Find where the given text appears and provide that cell's center as (X, Y) coordinate. 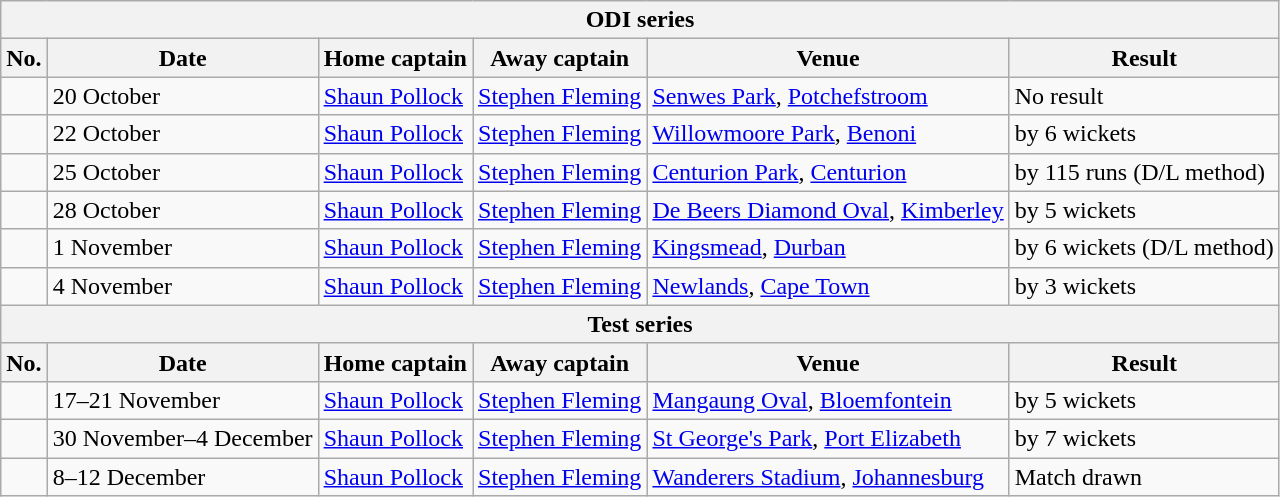
De Beers Diamond Oval, Kimberley (828, 210)
4 November (182, 286)
by 7 wickets (1144, 438)
St George's Park, Port Elizabeth (828, 438)
8–12 December (182, 477)
28 October (182, 210)
Test series (640, 324)
Match drawn (1144, 477)
Willowmoore Park, Benoni (828, 134)
Senwes Park, Potchefstroom (828, 96)
Mangaung Oval, Bloemfontein (828, 400)
22 October (182, 134)
by 6 wickets (1144, 134)
by 6 wickets (D/L method) (1144, 248)
Centurion Park, Centurion (828, 172)
ODI series (640, 20)
20 October (182, 96)
Kingsmead, Durban (828, 248)
1 November (182, 248)
by 3 wickets (1144, 286)
by 115 runs (D/L method) (1144, 172)
Newlands, Cape Town (828, 286)
17–21 November (182, 400)
30 November–4 December (182, 438)
Wanderers Stadium, Johannesburg (828, 477)
No result (1144, 96)
25 October (182, 172)
